For the text-containing cell, return its midpoint in [x, y] coordinate format. 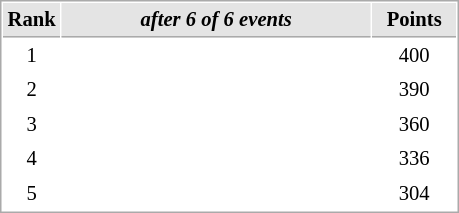
after 6 of 6 events [216, 20]
336 [414, 158]
5 [32, 194]
304 [414, 194]
4 [32, 158]
1 [32, 56]
2 [32, 90]
Rank [32, 20]
Points [414, 20]
400 [414, 56]
390 [414, 90]
3 [32, 124]
360 [414, 124]
